Extract the [X, Y] coordinate from the center of the cell holding the provided text.  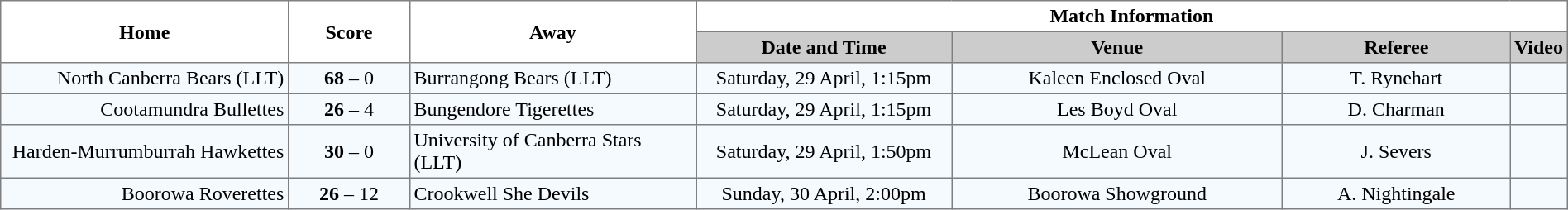
Burrangong Bears (LLT) [552, 79]
Boorowa Showground [1117, 193]
Score [349, 31]
Kaleen Enclosed Oval [1117, 79]
Saturday, 29 April, 1:50pm [824, 151]
Match Information [1132, 17]
Harden-Murrumburrah Hawkettes [145, 151]
Date and Time [824, 47]
Referee [1396, 47]
26 – 4 [349, 109]
26 – 12 [349, 193]
68 – 0 [349, 79]
Les Boyd Oval [1117, 109]
Crookwell She Devils [552, 193]
D. Charman [1396, 109]
Sunday, 30 April, 2:00pm [824, 193]
University of Canberra Stars (LLT) [552, 151]
J. Severs [1396, 151]
Away [552, 31]
Venue [1117, 47]
30 – 0 [349, 151]
North Canberra Bears (LLT) [145, 79]
Home [145, 31]
McLean Oval [1117, 151]
T. Rynehart [1396, 79]
Video [1539, 47]
Cootamundra Bullettes [145, 109]
Boorowa Roverettes [145, 193]
A. Nightingale [1396, 193]
Bungendore Tigerettes [552, 109]
